Return [x, y] of the center of cell containing provided text 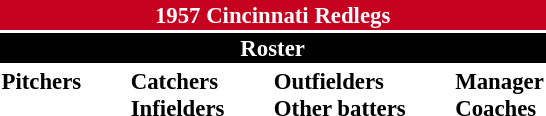
Roster [272, 48]
1957 Cincinnati Redlegs [272, 15]
